From the cell containing the given text, extract its center point as [X, Y] coordinate. 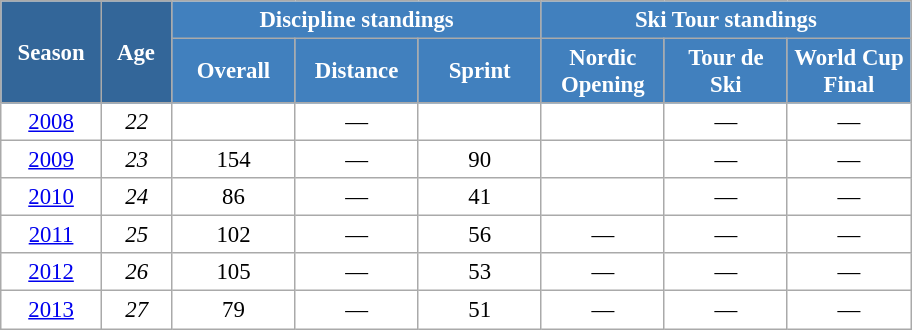
56 [480, 235]
Age [136, 52]
102 [234, 235]
90 [480, 160]
53 [480, 273]
24 [136, 197]
26 [136, 273]
79 [234, 310]
Ski Tour standings [726, 20]
2008 [52, 122]
2011 [52, 235]
World CupFinal [848, 72]
105 [234, 273]
NordicOpening [602, 72]
2013 [52, 310]
51 [480, 310]
2012 [52, 273]
2010 [52, 197]
154 [234, 160]
86 [234, 197]
Overall [234, 72]
41 [480, 197]
Distance [356, 72]
27 [136, 310]
Season [52, 52]
Discipline standings [356, 20]
22 [136, 122]
Tour deSki [726, 72]
Sprint [480, 72]
2009 [52, 160]
25 [136, 235]
23 [136, 160]
